Locate the cell with the specified text and output its (x, y) center coordinate. 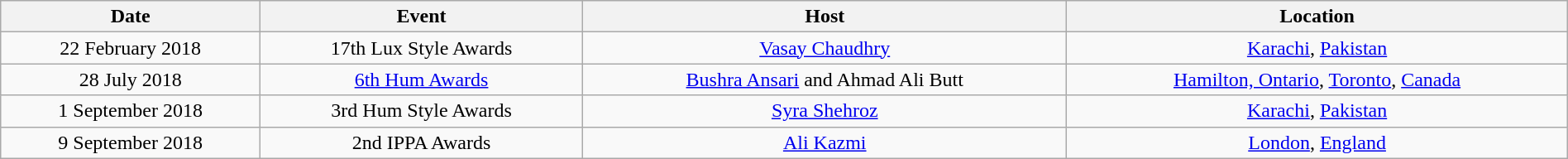
17th Lux Style Awards (422, 48)
London, England (1317, 142)
Vasay Chaudhry (825, 48)
3rd Hum Style Awards (422, 111)
Hamilton, Ontario, Toronto, Canada (1317, 79)
22 February 2018 (131, 48)
Host (825, 17)
Event (422, 17)
Syra Shehroz (825, 111)
6th Hum Awards (422, 79)
28 July 2018 (131, 79)
1 September 2018 (131, 111)
Bushra Ansari and Ahmad Ali Butt (825, 79)
9 September 2018 (131, 142)
2nd IPPA Awards (422, 142)
Location (1317, 17)
Ali Kazmi (825, 142)
Date (131, 17)
